Find where the given text appears and provide that cell's center as (x, y) coordinate. 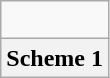
Scheme 1 (55, 58)
